Find where the given text appears and provide that cell's center as (X, Y) coordinate. 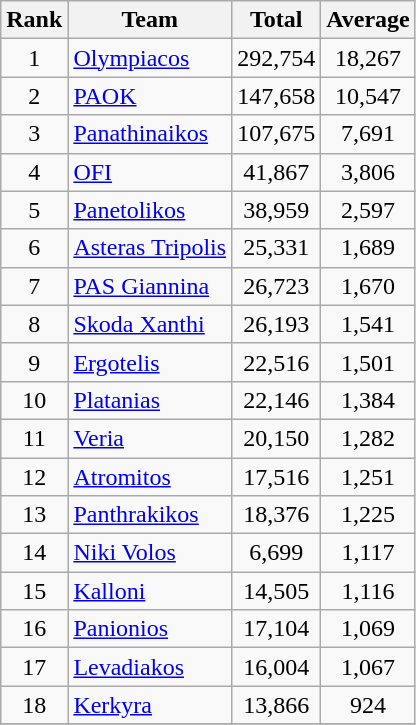
2 (34, 96)
Atromitos (150, 477)
1,282 (368, 438)
Kerkyra (150, 705)
Ergotelis (150, 362)
6 (34, 248)
25,331 (276, 248)
20,150 (276, 438)
1,117 (368, 553)
Niki Volos (150, 553)
14,505 (276, 591)
17 (34, 667)
1,670 (368, 286)
3 (34, 134)
9 (34, 362)
Olympiacos (150, 58)
14 (34, 553)
Panthrakikos (150, 515)
Platanias (150, 400)
8 (34, 324)
10,547 (368, 96)
4 (34, 172)
1,067 (368, 667)
22,146 (276, 400)
12 (34, 477)
38,959 (276, 210)
7 (34, 286)
1,251 (368, 477)
Average (368, 20)
292,754 (276, 58)
10 (34, 400)
1 (34, 58)
1,384 (368, 400)
1,069 (368, 629)
5 (34, 210)
17,104 (276, 629)
Rank (34, 20)
11 (34, 438)
147,658 (276, 96)
1,541 (368, 324)
6,699 (276, 553)
924 (368, 705)
Levadiakos (150, 667)
3,806 (368, 172)
16 (34, 629)
Total (276, 20)
1,116 (368, 591)
Panathinaikos (150, 134)
Team (150, 20)
18 (34, 705)
1,501 (368, 362)
7,691 (368, 134)
18,376 (276, 515)
Skoda Xanthi (150, 324)
26,193 (276, 324)
17,516 (276, 477)
Asteras Tripolis (150, 248)
Kalloni (150, 591)
2,597 (368, 210)
41,867 (276, 172)
107,675 (276, 134)
13,866 (276, 705)
13 (34, 515)
OFI (150, 172)
1,689 (368, 248)
Panionios (150, 629)
PAS Giannina (150, 286)
16,004 (276, 667)
Panetolikos (150, 210)
1,225 (368, 515)
26,723 (276, 286)
PAOK (150, 96)
Veria (150, 438)
22,516 (276, 362)
18,267 (368, 58)
15 (34, 591)
